Output the (x, y) coordinate of the center of the cell containing the given text.  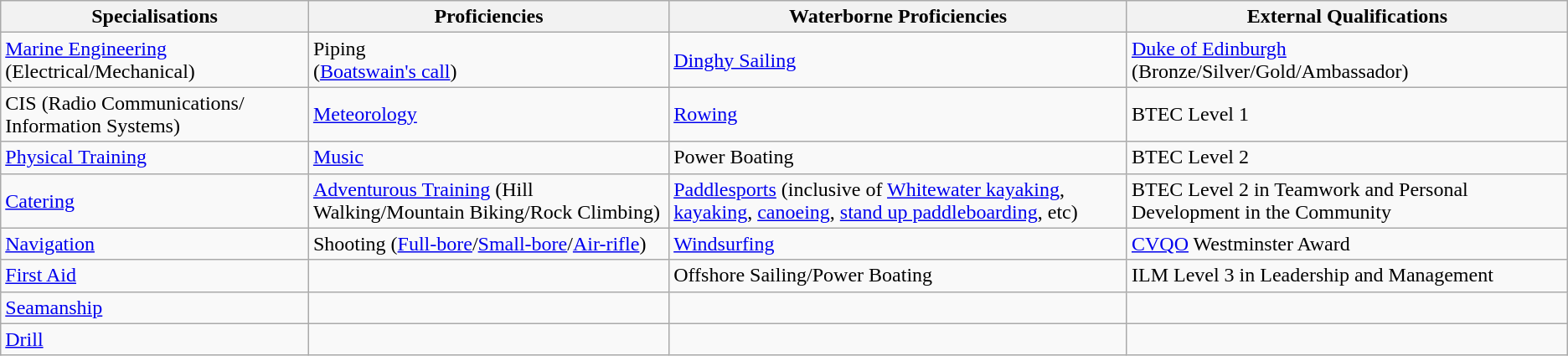
Meteorology (488, 114)
Physical Training (155, 157)
Drill (155, 339)
First Aid (155, 276)
Windsurfing (898, 244)
Paddlesports (inclusive of Whitewater kayaking, kayaking, canoeing, stand up paddleboarding, etc) (898, 201)
Waterborne Proficiencies (898, 17)
BTEC Level 2 (1347, 157)
Specialisations (155, 17)
BTEC Level 1 (1347, 114)
Catering (155, 201)
Music (488, 157)
Adventurous Training (Hill Walking/Mountain Biking/Rock Climbing) (488, 201)
CVQO Westminster Award (1347, 244)
BTEC Level 2 in Teamwork and Personal Development in the Community (1347, 201)
Piping(Boatswain's call) (488, 60)
Duke of Edinburgh (Bronze/Silver/Gold/Ambassador) (1347, 60)
CIS (Radio Communications/ Information Systems) (155, 114)
Power Boating (898, 157)
Dinghy Sailing (898, 60)
External Qualifications (1347, 17)
Rowing (898, 114)
Proficiencies (488, 17)
Seamanship (155, 307)
Navigation (155, 244)
Offshore Sailing/Power Boating (898, 276)
Marine Engineering (Electrical/Mechanical) (155, 60)
Shooting (Full-bore/Small-bore/Air-rifle) (488, 244)
ILM Level 3 in Leadership and Management (1347, 276)
